Pinpoint the cell where the given text exists, returning its (x, y) midpoint coordinate. 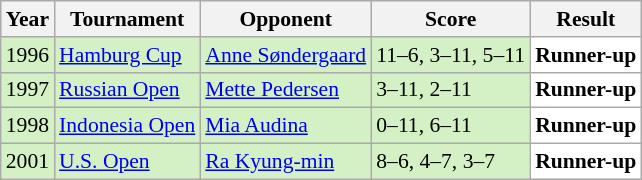
Result (586, 19)
1998 (28, 126)
1997 (28, 90)
Anne Søndergaard (286, 55)
3–11, 2–11 (450, 90)
Ra Kyung-min (286, 162)
8–6, 4–7, 3–7 (450, 162)
Score (450, 19)
Mia Audina (286, 126)
1996 (28, 55)
Hamburg Cup (127, 55)
Opponent (286, 19)
Tournament (127, 19)
U.S. Open (127, 162)
2001 (28, 162)
11–6, 3–11, 5–11 (450, 55)
Russian Open (127, 90)
Year (28, 19)
0–11, 6–11 (450, 126)
Mette Pedersen (286, 90)
Indonesia Open (127, 126)
